Find where the given text appears and provide that cell's center as (x, y) coordinate. 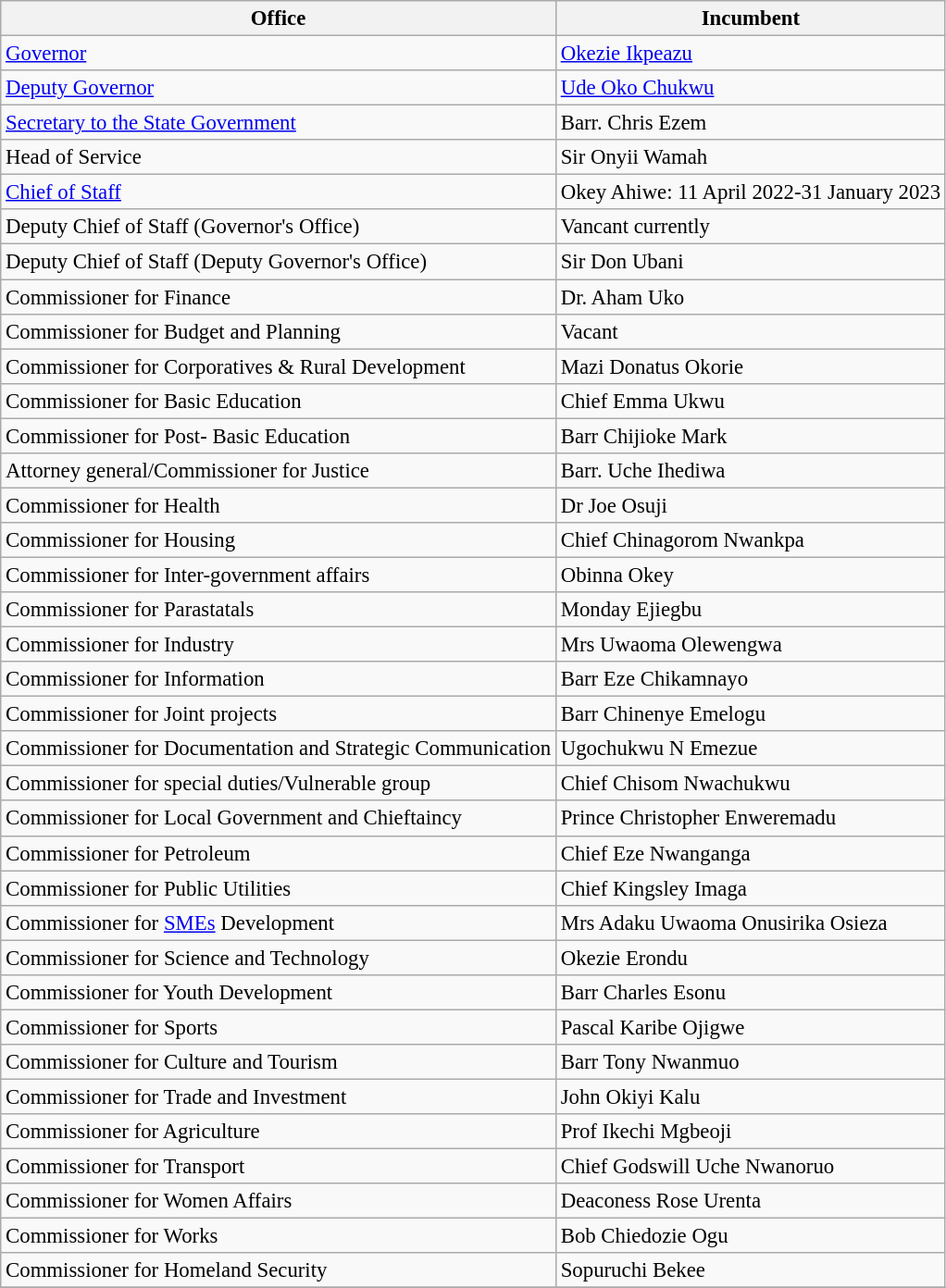
Commissioner for Agriculture (279, 1132)
Dr Joe Osuji (750, 505)
Commissioner for Science and Technology (279, 958)
Sopuruchi Bekee (750, 1270)
Barr. Chris Ezem (750, 123)
Commissioner for Post- Basic Education (279, 436)
Head of Service (279, 157)
Attorney general/Commissioner for Justice (279, 471)
Ugochukwu N Emezue (750, 749)
Pascal Karibe Ojigwe (750, 1027)
Barr Eze Chikamnayo (750, 679)
Prince Christopher Enweremadu (750, 819)
Barr Tony Nwanmuo (750, 1062)
Obinna Okey (750, 575)
Chief Eze Nwanganga (750, 853)
Bob Chiedozie Ogu (750, 1236)
Commissioner for special duties/Vulnerable group (279, 784)
Governor (279, 54)
Ude Oko Chukwu (750, 88)
Commissioner for Information (279, 679)
Prof Ikechi Mgbeoji (750, 1132)
Okey Ahiwe: 11 April 2022-31 January 2023 (750, 192)
Chief Emma Ukwu (750, 401)
Office (279, 19)
Commissioner for Public Utilities (279, 888)
Commissioner for Inter-government affairs (279, 575)
Commissioner for Sports (279, 1027)
Incumbent (750, 19)
Commissioner for SMEs Development (279, 923)
Sir Don Ubani (750, 262)
Commissioner for Housing (279, 540)
Okezie Ikpeazu (750, 54)
Chief Godswill Uche Nwanoruo (750, 1167)
Commissioner for Local Government and Chieftaincy (279, 819)
Vancant currently (750, 227)
Commissioner for Finance (279, 297)
Mrs Uwaoma Olewengwa (750, 645)
Deaconess Rose Urenta (750, 1201)
Mazi Donatus Okorie (750, 366)
Commissioner for Works (279, 1236)
Deputy Governor (279, 88)
Chief Chinagorom Nwankpa (750, 540)
Monday Ejiegbu (750, 610)
Commissioner for Corporatives & Rural Development (279, 366)
John Okiyi Kalu (750, 1096)
Barr. Uche Ihediwa (750, 471)
Commissioner for Youth Development (279, 993)
Chief Chisom Nwachukwu (750, 784)
Okezie Erondu (750, 958)
Commissioner for Trade and Investment (279, 1096)
Commissioner for Budget and Planning (279, 331)
Commissioner for Industry (279, 645)
Commissioner for Parastatals (279, 610)
Commissioner for Health (279, 505)
Sir Onyii Wamah (750, 157)
Commissioner for Joint projects (279, 714)
Barr Chinenye Emelogu (750, 714)
Chief Kingsley Imaga (750, 888)
Commissioner for Basic Education (279, 401)
Commissioner for Culture and Tourism (279, 1062)
Dr. Aham Uko (750, 297)
Secretary to the State Government (279, 123)
Deputy Chief of Staff (Deputy Governor's Office) (279, 262)
Commissioner for Homeland Security (279, 1270)
Commissioner for Transport (279, 1167)
Vacant (750, 331)
Commissioner for Women Affairs (279, 1201)
Chief of Staff (279, 192)
Commissioner for Petroleum (279, 853)
Barr Charles Esonu (750, 993)
Barr Chijioke Mark (750, 436)
Commissioner for Documentation and Strategic Communication (279, 749)
Deputy Chief of Staff (Governor's Office) (279, 227)
Mrs Adaku Uwaoma Onusirika Osieza (750, 923)
